Detect which cell encompasses the target text, then output its [x, y] center coordinate. 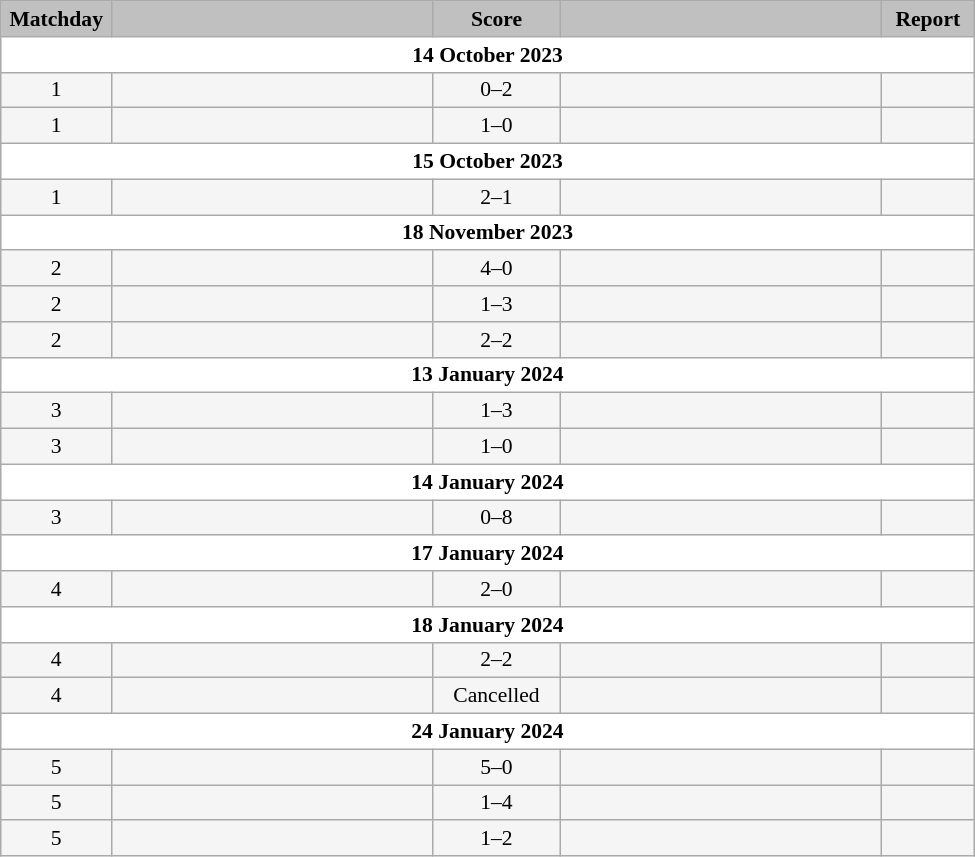
24 January 2024 [488, 732]
17 January 2024 [488, 554]
0–8 [496, 518]
18 January 2024 [488, 625]
2–0 [496, 589]
14 October 2023 [488, 55]
Report [928, 19]
2–1 [496, 197]
Matchday [56, 19]
5–0 [496, 767]
4–0 [496, 269]
Score [496, 19]
Cancelled [496, 696]
1–4 [496, 803]
18 November 2023 [488, 233]
0–2 [496, 90]
13 January 2024 [488, 375]
1–2 [496, 839]
15 October 2023 [488, 162]
14 January 2024 [488, 482]
